Extract the [X, Y] coordinate from the center of the cell holding the provided text.  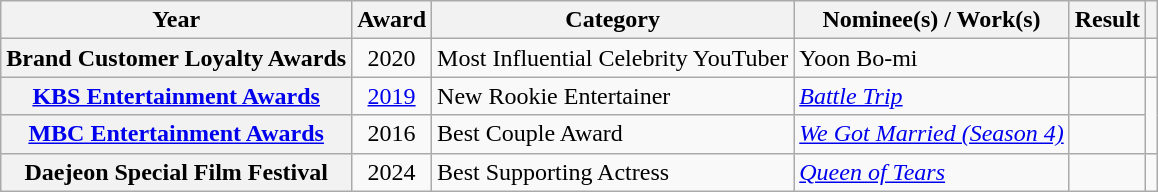
Award [392, 20]
Best Couple Award [613, 134]
Most Influential Celebrity YouTuber [613, 58]
Year [176, 20]
KBS Entertainment Awards [176, 96]
Daejeon Special Film Festival [176, 172]
2016 [392, 134]
Result [1107, 20]
Best Supporting Actress [613, 172]
We Got Married (Season 4) [932, 134]
Nominee(s) / Work(s) [932, 20]
2024 [392, 172]
Category [613, 20]
New Rookie Entertainer [613, 96]
MBC Entertainment Awards [176, 134]
Brand Customer Loyalty Awards [176, 58]
Battle Trip [932, 96]
Yoon Bo-mi [932, 58]
2019 [392, 96]
Queen of Tears [932, 172]
2020 [392, 58]
